Extract the (x, y) coordinate from the center of the cell holding the provided text.  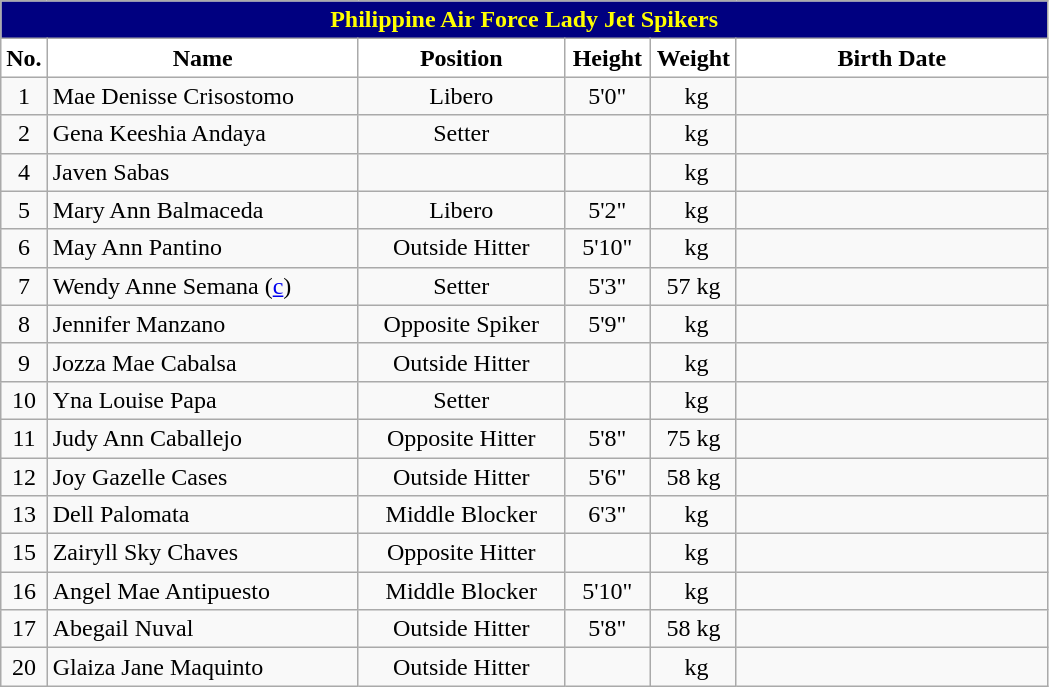
5 (24, 210)
Dell Palomata (202, 515)
Joy Gazelle Cases (202, 477)
9 (24, 362)
6 (24, 248)
Weight (693, 58)
Mae Denisse Crisostomo (202, 96)
Name (202, 58)
57 kg (693, 286)
Wendy Anne Semana (c) (202, 286)
2 (24, 134)
Javen Sabas (202, 172)
4 (24, 172)
15 (24, 553)
Birth Date (892, 58)
Height (607, 58)
11 (24, 438)
5'2" (607, 210)
May Ann Pantino (202, 248)
5'0" (607, 96)
Yna Louise Papa (202, 400)
Abegail Nuval (202, 629)
No. (24, 58)
Mary Ann Balmaceda (202, 210)
75 kg (693, 438)
8 (24, 324)
Judy Ann Caballejo (202, 438)
16 (24, 591)
17 (24, 629)
Position (461, 58)
12 (24, 477)
Jozza Mae Cabalsa (202, 362)
13 (24, 515)
Jennifer Manzano (202, 324)
6'3" (607, 515)
5'3" (607, 286)
5'6" (607, 477)
1 (24, 96)
Gena Keeshia Andaya (202, 134)
5'9" (607, 324)
10 (24, 400)
Zairyll Sky Chaves (202, 553)
20 (24, 667)
Philippine Air Force Lady Jet Spikers (524, 20)
Angel Mae Antipuesto (202, 591)
Glaiza Jane Maquinto (202, 667)
7 (24, 286)
Opposite Spiker (461, 324)
